From the cell containing the given text, extract its center point as (X, Y) coordinate. 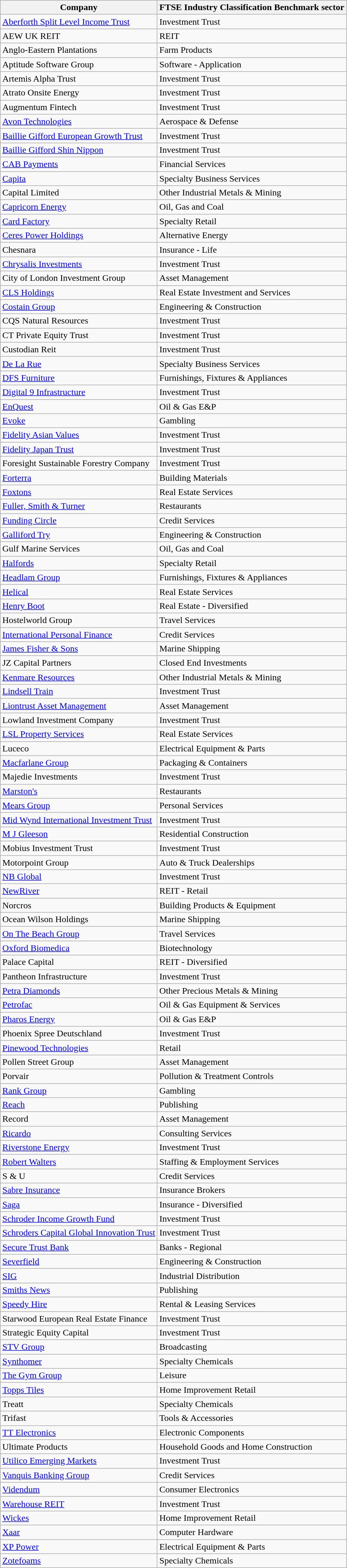
Anglo-Eastern Plantations (79, 50)
Robert Walters (79, 1162)
Strategic Equity Capital (79, 1333)
Forterra (79, 478)
James Fisher & Sons (79, 649)
Leisure (252, 1376)
S & U (79, 1176)
REIT (252, 36)
Card Factory (79, 221)
LSL Property Services (79, 734)
Record (79, 1119)
Mid Wynd International Investment Trust (79, 820)
Biotechnology (252, 948)
Augmentum Fintech (79, 107)
Ricardo (79, 1133)
International Personal Finance (79, 635)
Foxtons (79, 492)
Digital 9 Infrastructure (79, 392)
Riverstone Energy (79, 1148)
Personal Services (252, 805)
Xaar (79, 1532)
Chrysalis Investments (79, 264)
City of London Investment Group (79, 278)
Costain Group (79, 307)
Farm Products (252, 50)
Helical (79, 592)
M J Gleeson (79, 834)
Auto & Truck Dealerships (252, 862)
Fuller, Smith & Turner (79, 506)
Consulting Services (252, 1133)
Artemis Alpha Trust (79, 79)
Saga (79, 1204)
Industrial Distribution (252, 1276)
Schroder Income Growth Fund (79, 1219)
Macfarlane Group (79, 763)
Atrato Onsite Energy (79, 93)
Evoke (79, 421)
Building Materials (252, 478)
Aerospace & Defense (252, 121)
AEW UK REIT (79, 36)
Insurance Brokers (252, 1190)
Galliford Try (79, 535)
Insurance - Diversified (252, 1204)
Marston's (79, 791)
Synthomer (79, 1361)
Baillie Gifford Shin Nippon (79, 150)
Lindsell Train (79, 692)
Oil & Gas Equipment & Services (252, 1005)
Smiths News (79, 1290)
Pollen Street Group (79, 1062)
REIT - Retail (252, 891)
Funding Circle (79, 520)
Residential Construction (252, 834)
Capricorn Energy (79, 207)
Alternative Energy (252, 235)
Building Products & Equipment (252, 905)
REIT - Diversified (252, 962)
Kenmare Resources (79, 677)
Schroders Capital Global Innovation Trust (79, 1233)
CQS Natural Resources (79, 321)
Speedy Hire (79, 1304)
Household Goods and Home Construction (252, 1447)
Pantheon Infrastructure (79, 976)
Capita (79, 179)
Headlam Group (79, 577)
Warehouse REIT (79, 1504)
Fidelity Japan Trust (79, 449)
Chesnara (79, 250)
Avon Technologies (79, 121)
NewRiver (79, 891)
XP Power (79, 1547)
Petra Diamonds (79, 991)
Broadcasting (252, 1347)
Palace Capital (79, 962)
CT Private Equity Trust (79, 335)
Rental & Leasing Services (252, 1304)
Liontrust Asset Management (79, 706)
Rank Group (79, 1091)
Computer Hardware (252, 1532)
On The Beach Group (79, 934)
Staffing & Employment Services (252, 1162)
Utilico Emerging Markets (79, 1461)
Wickes (79, 1518)
Lowland Investment Company (79, 720)
Porvair (79, 1076)
DFS Furniture (79, 378)
TT Electronics (79, 1432)
Severfield (79, 1261)
CAB Payments (79, 164)
The Gym Group (79, 1376)
Closed End Investments (252, 663)
Retail (252, 1048)
SIG (79, 1276)
Treatt (79, 1404)
Other Precious Metals & Mining (252, 991)
Real Estate Investment and Services (252, 292)
Electronic Components (252, 1432)
EnQuest (79, 406)
Custodian Reit (79, 349)
Videndum (79, 1489)
Packaging & Containers (252, 763)
Aberforth Split Level Income Trust (79, 22)
Vanquis Banking Group (79, 1475)
Real Estate - Diversified (252, 606)
Baillie Gifford European Growth Trust (79, 136)
Fidelity Asian Values (79, 435)
Majedie Investments (79, 777)
Zotefoams (79, 1561)
Halfords (79, 563)
Trifast (79, 1418)
CLS Holdings (79, 292)
Topps Tiles (79, 1390)
JZ Capital Partners (79, 663)
Oxford Biomedica (79, 948)
Pharos Energy (79, 1019)
Henry Boot (79, 606)
FTSE Industry Classification Benchmark sector (252, 7)
Motorpoint Group (79, 862)
Software - Application (252, 64)
Ceres Power Holdings (79, 235)
Financial Services (252, 164)
Mobius Investment Trust (79, 848)
Banks - Regional (252, 1247)
Mears Group (79, 805)
Insurance - Life (252, 250)
NB Global (79, 877)
Norcros (79, 905)
Ocean Wilson Holdings (79, 920)
Aptitude Software Group (79, 64)
Gulf Marine Services (79, 549)
Secure Trust Bank (79, 1247)
De La Rue (79, 364)
Sabre Insurance (79, 1190)
Petrofac (79, 1005)
Pinewood Technologies (79, 1048)
Phoenix Spree Deutschland (79, 1033)
Foresight Sustainable Forestry Company (79, 464)
Capital Limited (79, 193)
Starwood European Real Estate Finance (79, 1318)
Pollution & Treatment Controls (252, 1076)
Ultimate Products (79, 1447)
Luceco (79, 748)
Company (79, 7)
STV Group (79, 1347)
Reach (79, 1105)
Consumer Electronics (252, 1489)
Hostelworld Group (79, 620)
Tools & Accessories (252, 1418)
